From the cell containing the given text, extract its center point as [X, Y] coordinate. 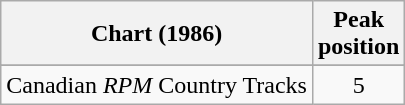
Peakposition [358, 34]
Chart (1986) [157, 34]
5 [358, 85]
Canadian RPM Country Tracks [157, 85]
